Provide the (X, Y) coordinate of the cell's center where the given text is located.  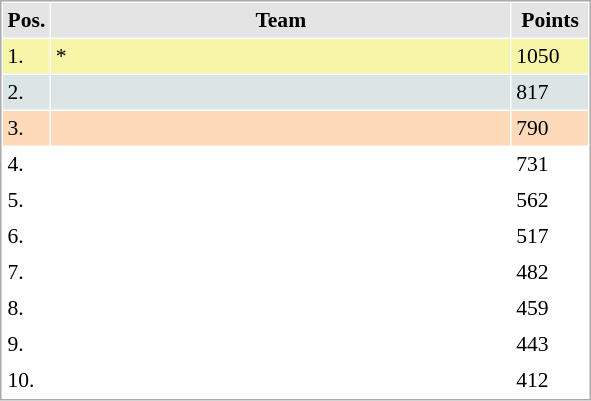
10. (26, 380)
9. (26, 344)
Points (550, 20)
Pos. (26, 20)
443 (550, 344)
562 (550, 200)
459 (550, 308)
517 (550, 236)
731 (550, 164)
8. (26, 308)
4. (26, 164)
412 (550, 380)
2. (26, 92)
482 (550, 272)
790 (550, 128)
* (280, 56)
7. (26, 272)
Team (280, 20)
3. (26, 128)
1050 (550, 56)
5. (26, 200)
6. (26, 236)
817 (550, 92)
1. (26, 56)
